Output the [x, y] coordinate of the center of the cell containing the given text.  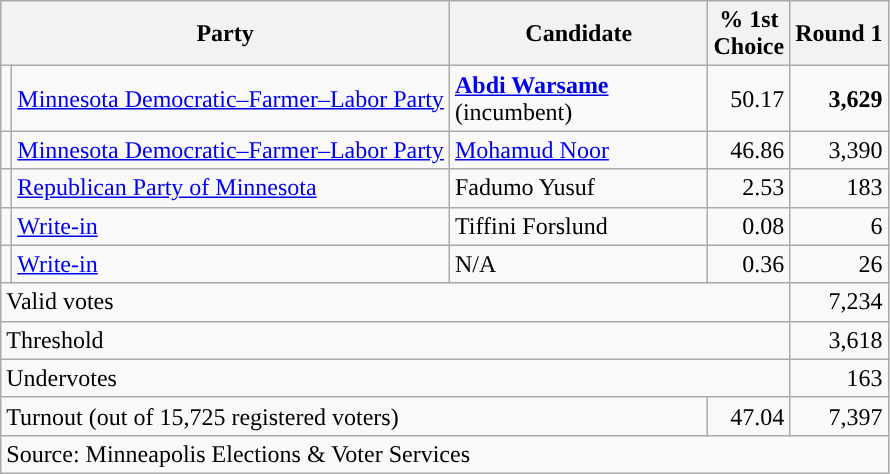
2.53 [749, 188]
0.36 [749, 264]
7,397 [839, 416]
Fadumo Yusuf [578, 188]
26 [839, 264]
163 [839, 378]
6 [839, 226]
Republican Party of Minnesota [231, 188]
Undervotes [396, 378]
Party [226, 34]
Turnout (out of 15,725 registered voters) [354, 416]
Round 1 [839, 34]
Tiffini Forslund [578, 226]
Source: Minneapolis Elections & Voter Services [444, 454]
N/A [578, 264]
7,234 [839, 302]
3,390 [839, 150]
Candidate [578, 34]
Valid votes [396, 302]
Threshold [396, 340]
46.86 [749, 150]
Mohamud Noor [578, 150]
47.04 [749, 416]
3,618 [839, 340]
3,629 [839, 98]
Abdi Warsame (incumbent) [578, 98]
50.17 [749, 98]
0.08 [749, 226]
% 1stChoice [749, 34]
183 [839, 188]
